Search for the cell housing the specified text and yield its [x, y] center coordinate. 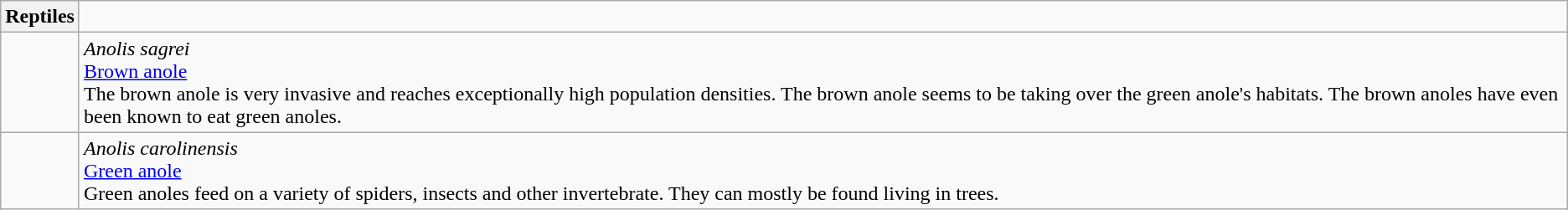
Reptiles [40, 17]
Anolis carolinensisGreen anoleGreen anoles feed on a variety of spiders, insects and other invertebrate. They can mostly be found living in trees. [823, 171]
